Detect which cell encompasses the target text, then output its (X, Y) center coordinate. 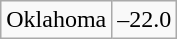
–22.0 (144, 19)
Oklahoma (56, 19)
